Locate the cell with the specified text and output its (x, y) center coordinate. 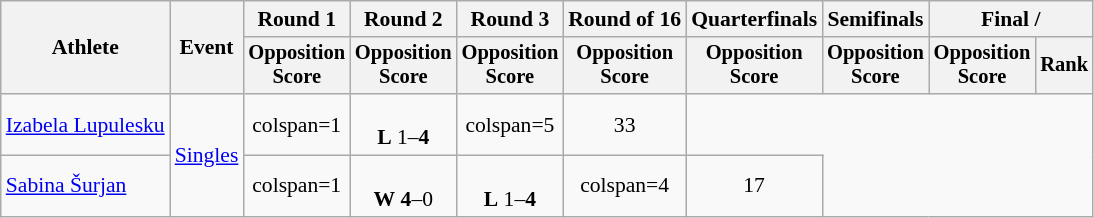
Round 3 (510, 19)
Singles (207, 155)
Sabina Šurjan (86, 186)
Quarterfinals (754, 19)
Round 2 (404, 19)
Final / (1011, 19)
colspan=4 (624, 186)
33 (624, 124)
Event (207, 48)
W 4–0 (404, 186)
Round of 16 (624, 19)
Rank (1064, 66)
Izabela Lupulesku (86, 124)
Semifinals (876, 19)
17 (754, 186)
Round 1 (296, 19)
Athlete (86, 48)
colspan=5 (510, 124)
